Scan for the cell matching the given text and deliver its [X, Y] coordinate at center. 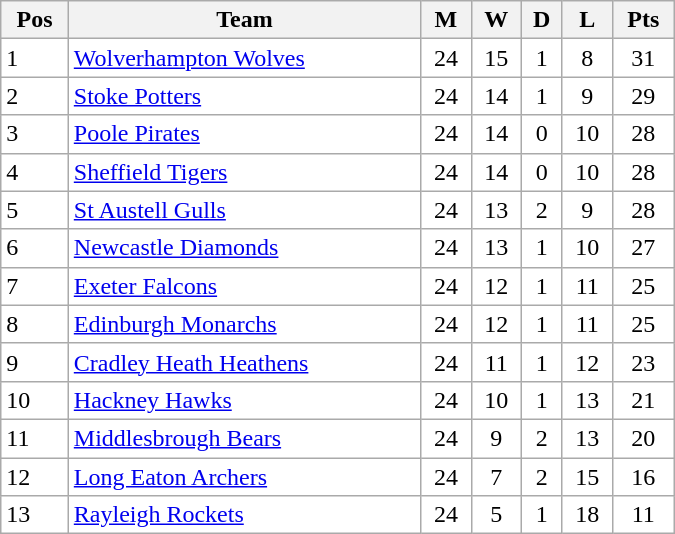
31 [643, 58]
Poole Pirates [244, 134]
M [446, 20]
Rayleigh Rockets [244, 515]
16 [643, 477]
Edinburgh Monarchs [244, 324]
Pts [643, 20]
St Austell Gulls [244, 210]
27 [643, 248]
Wolverhampton Wolves [244, 58]
Team [244, 20]
29 [643, 96]
18 [587, 515]
D [542, 20]
Cradley Heath Heathens [244, 362]
23 [643, 362]
21 [643, 400]
W [496, 20]
Newcastle Diamonds [244, 248]
Stoke Potters [244, 96]
4 [35, 172]
6 [35, 248]
Middlesbrough Bears [244, 438]
Sheffield Tigers [244, 172]
L [587, 20]
Long Eaton Archers [244, 477]
Hackney Hawks [244, 400]
Pos [35, 20]
Exeter Falcons [244, 286]
20 [643, 438]
3 [35, 134]
